Pinpoint the cell where the given text exists, returning its (X, Y) midpoint coordinate. 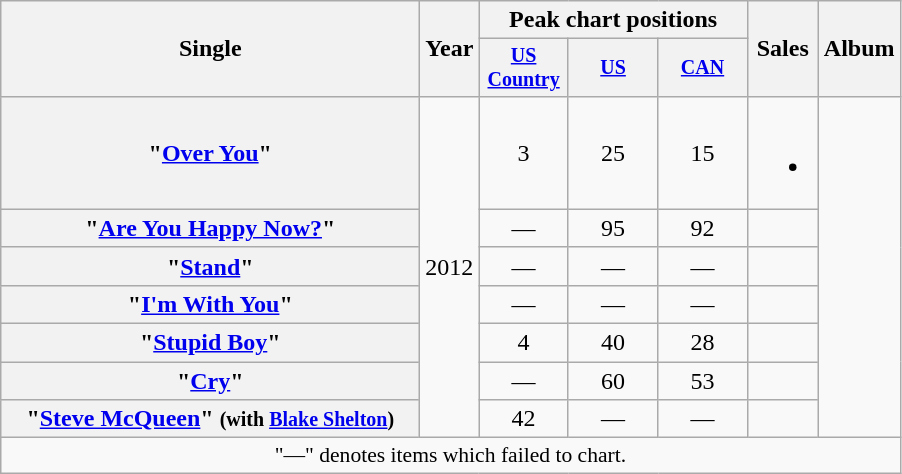
US (612, 68)
US Country (524, 68)
42 (524, 419)
"Stupid Boy" (210, 343)
"Cry" (210, 381)
25 (612, 152)
Album (859, 49)
Single (210, 49)
15 (702, 152)
Sales (782, 49)
"Over You" (210, 152)
28 (702, 343)
2012 (450, 266)
"Stand" (210, 266)
"I'm With You" (210, 304)
CAN (702, 68)
Year (450, 49)
Peak chart positions (613, 20)
4 (524, 343)
53 (702, 381)
"Steve McQueen" (with Blake Shelton) (210, 419)
"Are You Happy Now?" (210, 228)
3 (524, 152)
95 (612, 228)
"—" denotes items which failed to chart. (450, 456)
92 (702, 228)
60 (612, 381)
40 (612, 343)
